Extract the (x, y) coordinate from the center of the cell holding the provided text.  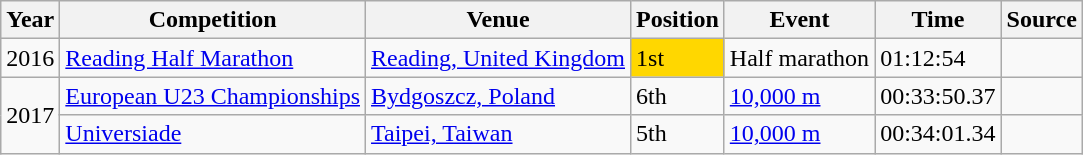
2017 (30, 115)
Year (30, 20)
Half marathon (799, 58)
Position (678, 20)
00:34:01.34 (938, 134)
2016 (30, 58)
1st (678, 58)
European U23 Championships (213, 96)
Time (938, 20)
Competition (213, 20)
Source (1042, 20)
6th (678, 96)
Reading, United Kingdom (498, 58)
01:12:54 (938, 58)
5th (678, 134)
Reading Half Marathon (213, 58)
Event (799, 20)
Venue (498, 20)
Universiade (213, 134)
00:33:50.37 (938, 96)
Bydgoszcz, Poland (498, 96)
Taipei, Taiwan (498, 134)
